Scan for the cell matching the given text and deliver its [x, y] coordinate at center. 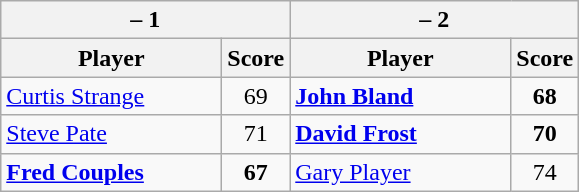
– 2 [434, 20]
Steve Pate [112, 134]
Curtis Strange [112, 96]
71 [256, 134]
69 [256, 96]
70 [545, 134]
Fred Couples [112, 172]
– 1 [146, 20]
74 [545, 172]
John Bland [400, 96]
David Frost [400, 134]
68 [545, 96]
67 [256, 172]
Gary Player [400, 172]
